Capture the cell that displays the provided text and extract its [X, Y] central coordinate. 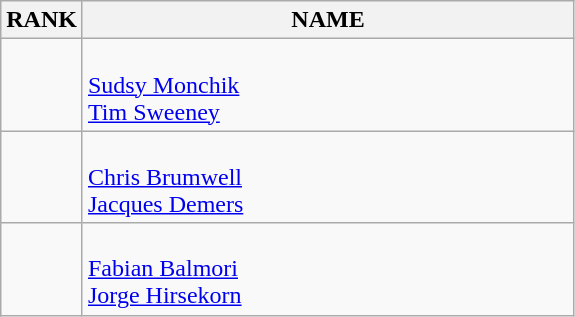
Chris BrumwellJacques Demers [328, 177]
Fabian BalmoriJorge Hirsekorn [328, 269]
NAME [328, 20]
Sudsy MonchikTim Sweeney [328, 85]
RANK [42, 20]
